Return [X, Y] of the center of cell containing provided text 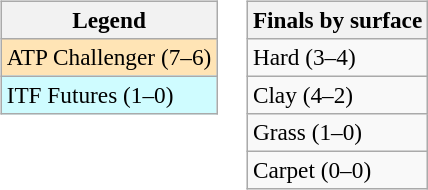
ATP Challenger (7–6) [108, 57]
Legend [108, 20]
ITF Futures (1–0) [108, 95]
Hard (3–4) [337, 57]
Grass (1–0) [337, 133]
Clay (4–2) [337, 95]
Finals by surface [337, 20]
Carpet (0–0) [337, 171]
